Capture the cell that displays the provided text and extract its (X, Y) central coordinate. 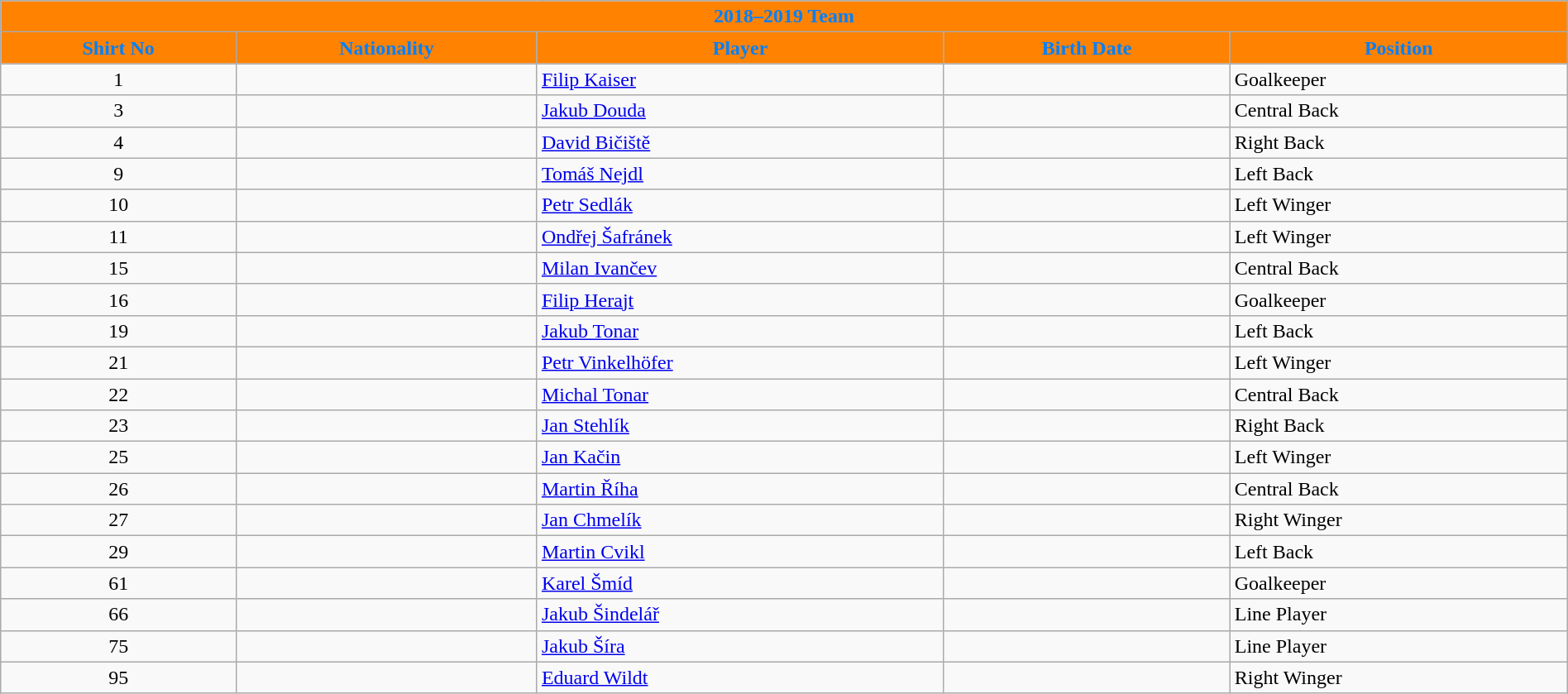
19 (119, 331)
Martin Cvikl (739, 552)
29 (119, 552)
Jan Stehlík (739, 426)
22 (119, 395)
Filip Herajt (739, 299)
21 (119, 362)
Eduard Wildt (739, 677)
Jan Kačin (739, 457)
3 (119, 111)
66 (119, 615)
Filip Kaiser (739, 79)
Jakub Šindelář (739, 615)
15 (119, 268)
26 (119, 489)
4 (119, 142)
David Bičiště (739, 142)
Milan Ivančev (739, 268)
Michal Tonar (739, 395)
10 (119, 205)
1 (119, 79)
Tomáš Nejdl (739, 174)
9 (119, 174)
Jakub Šíra (739, 646)
Karel Šmíd (739, 583)
16 (119, 299)
Jakub Douda (739, 111)
23 (119, 426)
Martin Říha (739, 489)
95 (119, 677)
27 (119, 520)
Shirt No (119, 48)
25 (119, 457)
2018–2019 Team (784, 17)
61 (119, 583)
Position (1398, 48)
Jan Chmelík (739, 520)
Jakub Tonar (739, 331)
11 (119, 237)
Petr Vinkelhöfer (739, 362)
Player (739, 48)
Ondřej Šafránek (739, 237)
Nationality (387, 48)
Birth Date (1087, 48)
75 (119, 646)
Petr Sedlák (739, 205)
